Capture the cell that displays the provided text and extract its (X, Y) central coordinate. 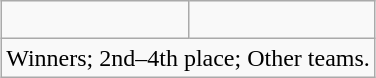
Winners; 2nd–4th place; Other teams. (188, 58)
